Extract the (X, Y) coordinate from the center of the cell holding the provided text.  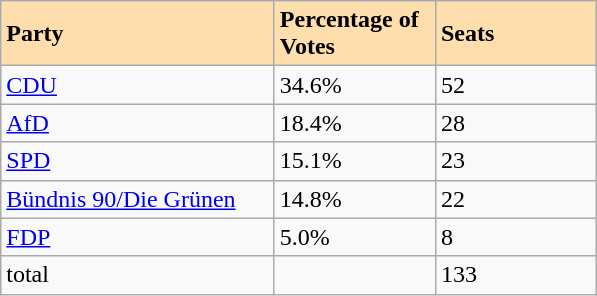
23 (516, 161)
total (138, 275)
5.0% (354, 237)
Percentage of Votes (354, 34)
CDU (138, 85)
Bündnis 90/Die Grünen (138, 199)
AfD (138, 123)
SPD (138, 161)
34.6% (354, 85)
18.4% (354, 123)
8 (516, 237)
14.8% (354, 199)
15.1% (354, 161)
28 (516, 123)
Seats (516, 34)
22 (516, 199)
133 (516, 275)
FDP (138, 237)
52 (516, 85)
Party (138, 34)
